Return the [x, y] coordinate for the center point of the cell that contains the specified text.  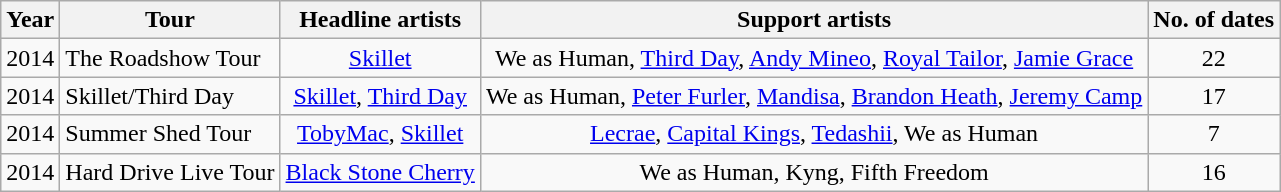
We as Human, Peter Furler, Mandisa, Brandon Heath, Jeremy Camp [814, 96]
We as Human, Kyng, Fifth Freedom [814, 172]
Hard Drive Live Tour [170, 172]
Skillet [380, 58]
17 [1214, 96]
Year [30, 20]
Lecrae, Capital Kings, Tedashii, We as Human [814, 134]
Black Stone Cherry [380, 172]
The Roadshow Tour [170, 58]
We as Human, Third Day, Andy Mineo, Royal Tailor, Jamie Grace [814, 58]
7 [1214, 134]
TobyMac, Skillet [380, 134]
No. of dates [1214, 20]
22 [1214, 58]
16 [1214, 172]
Skillet, Third Day [380, 96]
Headline artists [380, 20]
Support artists [814, 20]
Summer Shed Tour [170, 134]
Tour [170, 20]
Skillet/Third Day [170, 96]
